Identify which cell holds the provided text, then report its (X, Y) central coordinate. 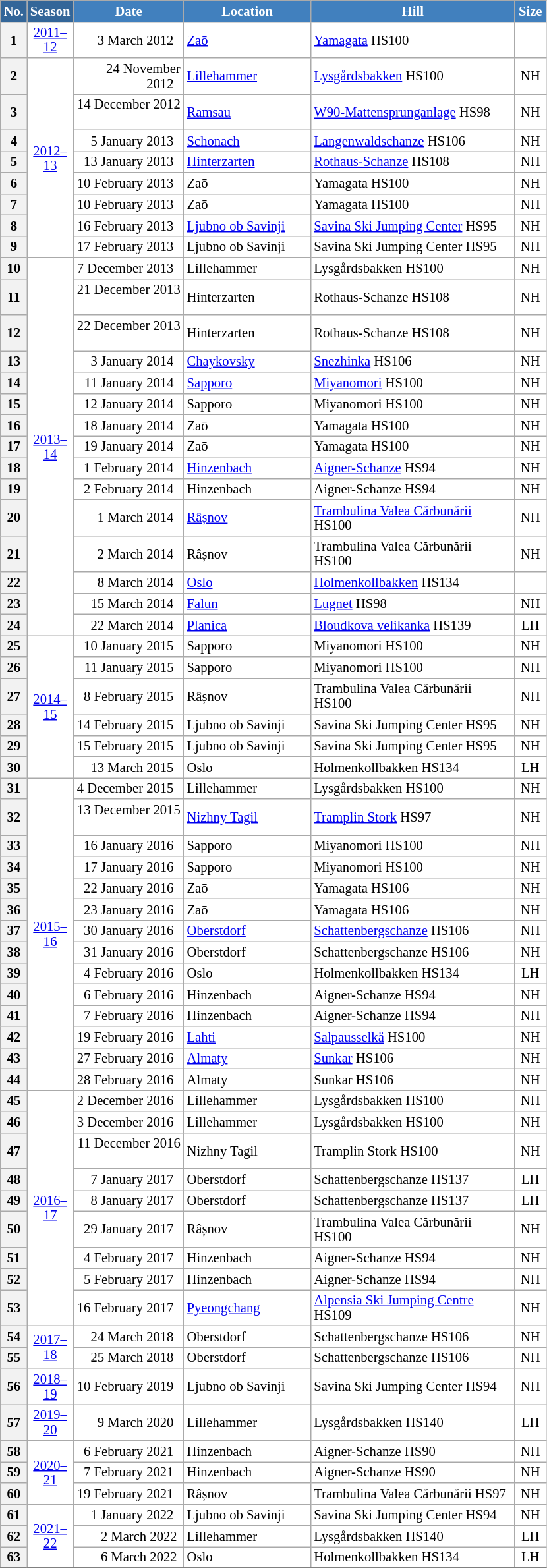
10 February 2019 (128, 1386)
7 January 2017 (128, 1179)
Alpensia Ski Jumping Centre HS109 (413, 1307)
27 February 2016 (128, 1058)
51 (14, 1258)
36 (14, 909)
Schonach (248, 140)
14 February 2015 (128, 725)
41 (14, 1015)
24 November 2012 (128, 76)
2017–18 (50, 1347)
38 (14, 951)
37 (14, 930)
40 (14, 994)
53 (14, 1307)
Lahti (248, 1037)
22 March 2014 (128, 625)
42 (14, 1037)
Location (248, 11)
54 (14, 1336)
25 (14, 646)
Salpausselkä HS100 (413, 1037)
2 March 2014 (128, 553)
10 (14, 267)
17 January 2016 (128, 867)
Langenwaldschanze HS106 (413, 140)
3 (14, 112)
2018–19 (50, 1386)
6 February 2016 (128, 994)
28 February 2016 (128, 1079)
16 February 2017 (128, 1307)
48 (14, 1179)
52 (14, 1279)
27 (14, 696)
4 February 2017 (128, 1258)
11 January 2015 (128, 667)
13 January 2013 (128, 161)
Trambulina Valea Cărbunării HS97 (413, 1493)
No. (14, 11)
35 (14, 888)
30 (14, 767)
8 March 2014 (128, 582)
15 (14, 404)
10 January 2015 (128, 646)
Bloudkova velikanka HS139 (413, 625)
2 March 2022 (128, 1536)
Tramplin Stork HS100 (413, 1150)
57 (14, 1422)
19 (14, 489)
2 February 2014 (128, 489)
19 January 2014 (128, 446)
8 January 2017 (128, 1200)
18 (14, 468)
2011–12 (50, 40)
2021–22 (50, 1536)
3 December 2016 (128, 1121)
6 (14, 183)
Hill (413, 11)
44 (14, 1079)
Ramsau (248, 112)
29 January 2017 (128, 1229)
25 March 2018 (128, 1357)
11 January 2014 (128, 382)
30 January 2016 (128, 930)
24 March 2018 (128, 1336)
23 January 2016 (128, 909)
34 (14, 867)
46 (14, 1121)
58 (14, 1451)
28 (14, 725)
2016–17 (50, 1208)
13 December 2015 (128, 817)
1 (14, 40)
49 (14, 1200)
56 (14, 1386)
15 February 2015 (128, 746)
6 March 2022 (128, 1557)
3 January 2014 (128, 361)
13 (14, 361)
18 January 2014 (128, 425)
Chaykovsky (248, 361)
16 February 2013 (128, 225)
20 (14, 518)
17 February 2013 (128, 246)
45 (14, 1100)
21 December 2013 (128, 296)
4 December 2015 (128, 788)
7 December 2013 (128, 267)
31 January 2016 (128, 951)
24 (14, 625)
47 (14, 1150)
22 (14, 582)
32 (14, 817)
2015–16 (50, 934)
9 (14, 246)
8 (14, 225)
39 (14, 973)
5 January 2013 (128, 140)
Falun (248, 603)
16 January 2016 (128, 845)
11 December 2016 (128, 1150)
19 February 2021 (128, 1493)
14 December 2012 (128, 112)
2013–14 (50, 446)
Tramplin Stork HS97 (413, 817)
7 February 2016 (128, 1015)
1 March 2014 (128, 518)
7 February 2021 (128, 1472)
2020–21 (50, 1472)
W90-Mattensprunganlage HS98 (413, 112)
Planica (248, 625)
Snezhinka HS106 (413, 361)
43 (14, 1058)
60 (14, 1493)
2 December 2016 (128, 1100)
12 January 2014 (128, 404)
Date (128, 11)
6 February 2021 (128, 1451)
22 January 2016 (128, 888)
2014–15 (50, 706)
26 (14, 667)
2012–13 (50, 158)
Pyeongchang (248, 1307)
Size (530, 11)
1 February 2014 (128, 468)
16 (14, 425)
59 (14, 1472)
2 (14, 76)
2019–20 (50, 1422)
5 February 2017 (128, 1279)
17 (14, 446)
31 (14, 788)
5 (14, 161)
29 (14, 746)
4 (14, 140)
62 (14, 1536)
4 February 2016 (128, 973)
50 (14, 1229)
22 December 2013 (128, 333)
15 March 2014 (128, 603)
Lugnet HS98 (413, 603)
1 January 2022 (128, 1515)
63 (14, 1557)
Season (50, 11)
3 March 2012 (128, 40)
9 March 2020 (128, 1422)
21 (14, 553)
23 (14, 603)
12 (14, 333)
11 (14, 296)
33 (14, 845)
13 March 2015 (128, 767)
19 February 2016 (128, 1037)
61 (14, 1515)
7 (14, 204)
55 (14, 1357)
8 February 2015 (128, 696)
14 (14, 382)
